From the cell containing the given text, extract its center point as [x, y] coordinate. 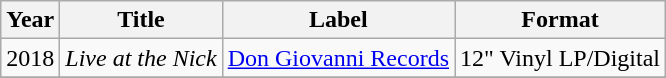
2018 [30, 58]
Live at the Nick [141, 58]
Label [338, 20]
12" Vinyl LP/Digital [560, 58]
Format [560, 20]
Don Giovanni Records [338, 58]
Title [141, 20]
Year [30, 20]
